Locate the cell with the specified text and output its (X, Y) center coordinate. 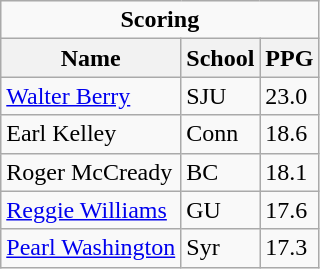
Roger McCready (91, 172)
BC (220, 172)
18.1 (290, 172)
SJU (220, 96)
GU (220, 210)
Name (91, 58)
PPG (290, 58)
School (220, 58)
18.6 (290, 134)
Walter Berry (91, 96)
Conn (220, 134)
Syr (220, 248)
Earl Kelley (91, 134)
Reggie Williams (91, 210)
Pearl Washington (91, 248)
23.0 (290, 96)
17.3 (290, 248)
Scoring (160, 20)
17.6 (290, 210)
